Return [x, y] of the center of cell containing provided text 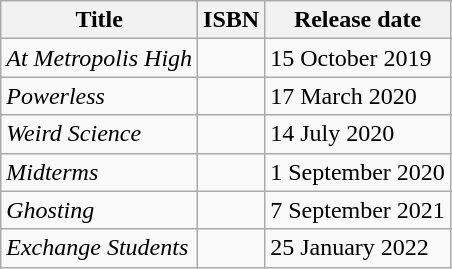
Release date [358, 20]
Powerless [100, 96]
14 July 2020 [358, 134]
25 January 2022 [358, 248]
7 September 2021 [358, 210]
Ghosting [100, 210]
15 October 2019 [358, 58]
1 September 2020 [358, 172]
Exchange Students [100, 248]
Weird Science [100, 134]
17 March 2020 [358, 96]
Title [100, 20]
Midterms [100, 172]
At Metropolis High [100, 58]
ISBN [232, 20]
